Capture the cell that displays the provided text and extract its [X, Y] central coordinate. 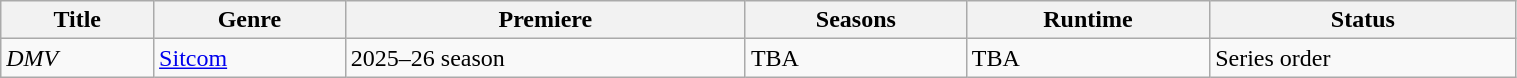
DMV [78, 58]
Title [78, 20]
Seasons [856, 20]
Sitcom [250, 58]
Status [1363, 20]
Premiere [545, 20]
Series order [1363, 58]
2025–26 season [545, 58]
Genre [250, 20]
Runtime [1088, 20]
